Pinpoint the cell where the given text exists, returning its (X, Y) midpoint coordinate. 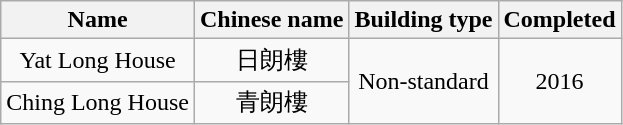
Yat Long House (98, 60)
2016 (560, 82)
Completed (560, 20)
Chinese name (271, 20)
Building type (424, 20)
日朗樓 (271, 60)
Ching Long House (98, 102)
青朗樓 (271, 102)
Non-standard (424, 82)
Name (98, 20)
